From the cell containing the given text, extract its center point as (X, Y) coordinate. 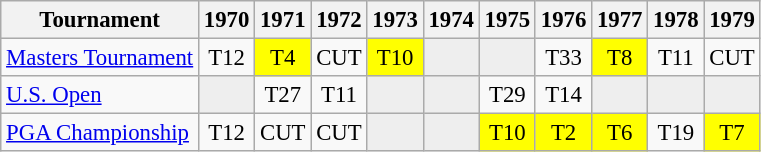
T14 (563, 95)
T2 (563, 133)
T7 (732, 133)
U.S. Open (100, 95)
1977 (620, 20)
1978 (676, 20)
Masters Tournament (100, 58)
1974 (451, 20)
T4 (283, 58)
PGA Championship (100, 133)
1970 (227, 20)
T8 (620, 58)
T27 (283, 95)
T6 (620, 133)
1975 (507, 20)
T33 (563, 58)
1979 (732, 20)
T29 (507, 95)
Tournament (100, 20)
1973 (395, 20)
1972 (339, 20)
1976 (563, 20)
T19 (676, 133)
1971 (283, 20)
